Output the (X, Y) coordinate of the center of the cell containing the given text.  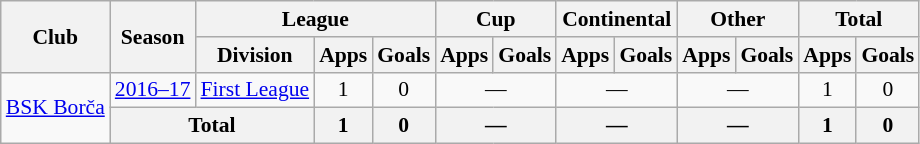
Club (56, 36)
Cup (496, 19)
Season (153, 36)
Other (738, 19)
2016–17 (153, 90)
BSK Borča (56, 108)
Division (254, 55)
Continental (616, 19)
First League (254, 90)
League (315, 19)
